Pinpoint the cell where the given text exists, returning its (x, y) midpoint coordinate. 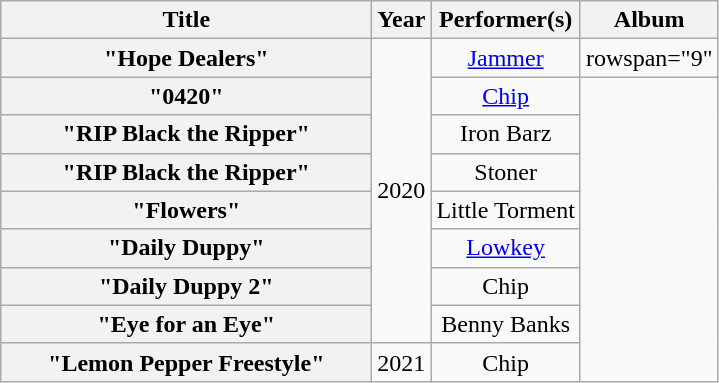
"Daily Duppy" (186, 248)
Benny Banks (506, 324)
"Lemon Pepper Freestyle" (186, 362)
Year (402, 20)
2021 (402, 362)
"Daily Duppy 2" (186, 286)
Title (186, 20)
Lowkey (506, 248)
Iron Barz (506, 134)
"Flowers" (186, 210)
"Hope Dealers" (186, 58)
rowspan="9" (649, 58)
Stoner (506, 172)
2020 (402, 191)
"Eye for an Eye" (186, 324)
Album (649, 20)
Little Torment (506, 210)
"0420" (186, 96)
Jammer (506, 58)
Performer(s) (506, 20)
